Determine the (X, Y) coordinate at the center of the cell enclosing the given text.  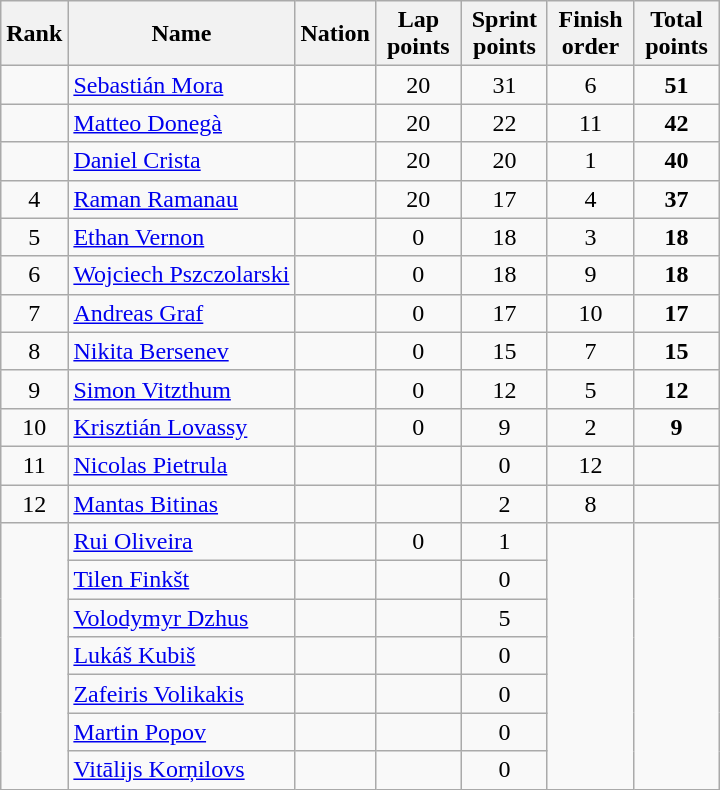
Sprint points (504, 34)
3 (590, 237)
Lukáš Kubiš (182, 656)
40 (677, 161)
Martin Popov (182, 732)
Tilen Finkšt (182, 580)
Zafeiris Volikakis (182, 694)
Matteo Donegà (182, 123)
Nicolas Pietrula (182, 465)
Name (182, 34)
22 (504, 123)
Total points (677, 34)
Rui Oliveira (182, 542)
Nation (335, 34)
Vitālijs Korņilovs (182, 770)
Mantas Bitinas (182, 503)
Wojciech Pszczolarski (182, 275)
37 (677, 199)
Finish order (590, 34)
42 (677, 123)
Ethan Vernon (182, 237)
Simon Vitzthum (182, 389)
Andreas Graf (182, 313)
Volodymyr Dzhus (182, 618)
Raman Ramanau (182, 199)
51 (677, 85)
Krisztián Lovassy (182, 427)
Daniel Crista (182, 161)
Sebastián Mora (182, 85)
31 (504, 85)
Lap points (418, 34)
Nikita Bersenev (182, 351)
Rank (34, 34)
